Extract the [x, y] coordinate from the center of the cell holding the provided text.  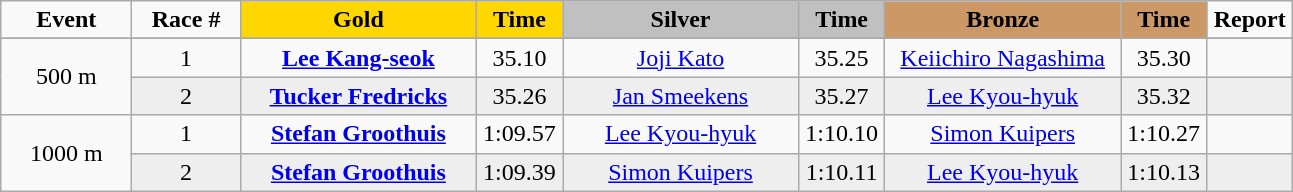
Report [1250, 20]
Silver [680, 20]
1:10.27 [1164, 134]
Event [66, 20]
35.27 [842, 96]
35.10 [519, 58]
1:10.11 [842, 172]
1:10.10 [842, 134]
35.30 [1164, 58]
Tucker Fredricks [358, 96]
Race # [186, 20]
1:09.39 [519, 172]
1:09.57 [519, 134]
1000 m [66, 153]
35.26 [519, 96]
Gold [358, 20]
Lee Kang-seok [358, 58]
35.32 [1164, 96]
Bronze [1003, 20]
35.25 [842, 58]
Joji Kato [680, 58]
Jan Smeekens [680, 96]
Keiichiro Nagashima [1003, 58]
500 m [66, 77]
1:10.13 [1164, 172]
